Output the [x, y] coordinate of the center of the cell containing the given text.  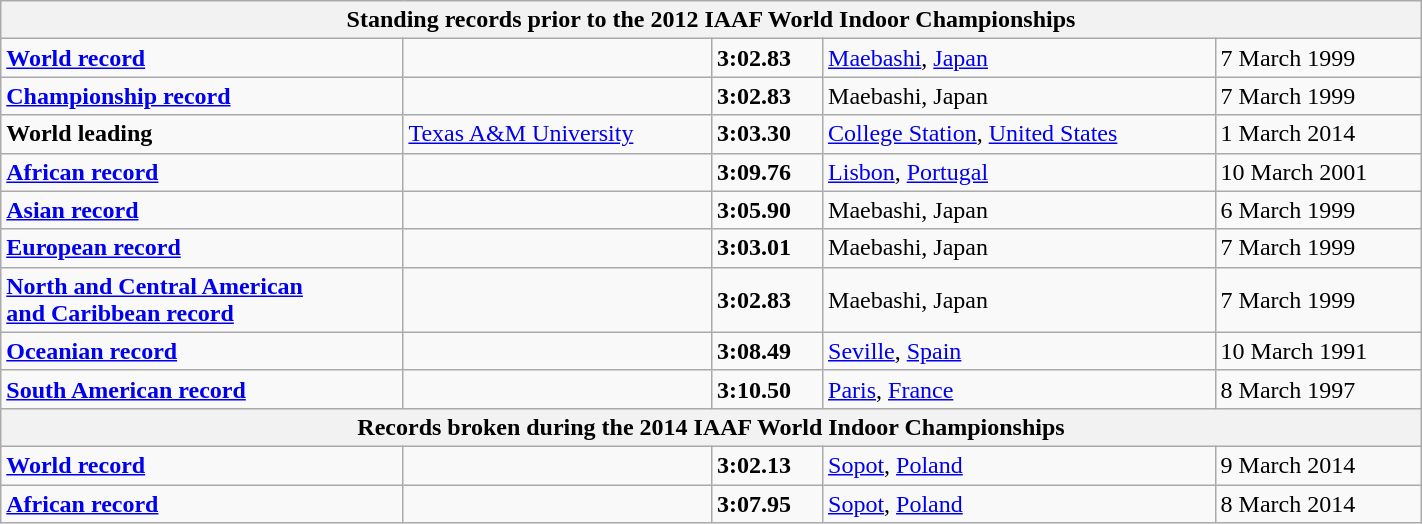
Lisbon, Portugal [1020, 172]
3:09.76 [766, 172]
9 March 2014 [1318, 465]
3:10.50 [766, 389]
Championship record [202, 96]
10 March 1991 [1318, 351]
Standing records prior to the 2012 IAAF World Indoor Championships [711, 20]
Seville, Spain [1020, 351]
Texas A&M University [557, 134]
1 March 2014 [1318, 134]
6 March 1999 [1318, 210]
Asian record [202, 210]
8 March 2014 [1318, 503]
8 March 1997 [1318, 389]
10 March 2001 [1318, 172]
3:07.95 [766, 503]
North and Central American and Caribbean record [202, 300]
South American record [202, 389]
Paris, France [1020, 389]
3:03.30 [766, 134]
3:08.49 [766, 351]
3:02.13 [766, 465]
3:03.01 [766, 248]
College Station, United States [1020, 134]
World leading [202, 134]
3:05.90 [766, 210]
Records broken during the 2014 IAAF World Indoor Championships [711, 427]
European record [202, 248]
Oceanian record [202, 351]
